Return (X, Y) of the center of cell containing provided text 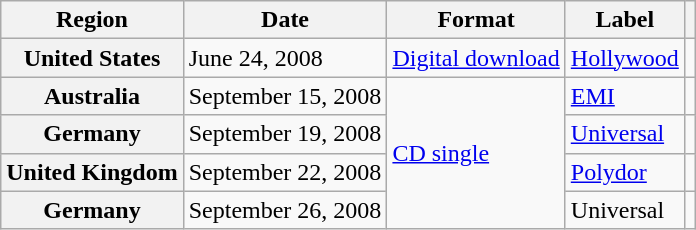
September 26, 2008 (285, 210)
September 22, 2008 (285, 172)
Digital download (476, 58)
Label (624, 20)
United States (92, 58)
EMI (624, 96)
Region (92, 20)
June 24, 2008 (285, 58)
United Kingdom (92, 172)
Polydor (624, 172)
Australia (92, 96)
Hollywood (624, 58)
September 19, 2008 (285, 134)
September 15, 2008 (285, 96)
CD single (476, 153)
Date (285, 20)
Format (476, 20)
